Return the (x, y) coordinate for the center point of the cell that contains the specified text.  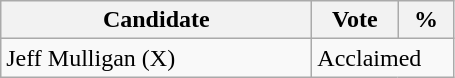
Candidate (156, 20)
% (426, 20)
Acclaimed (383, 58)
Jeff Mulligan (X) (156, 58)
Vote (355, 20)
